Return (X, Y) of the center of cell containing provided text 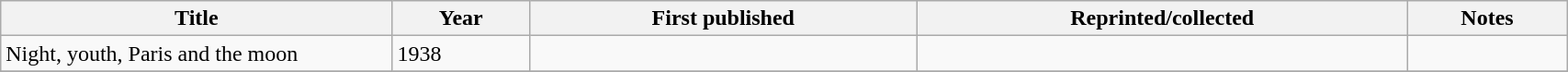
Title (197, 18)
Notes (1486, 18)
Reprinted/collected (1162, 18)
1938 (461, 54)
Night, youth, Paris and the moon (197, 54)
Year (461, 18)
First published (724, 18)
